For the text-containing cell, return its midpoint in [X, Y] coordinate format. 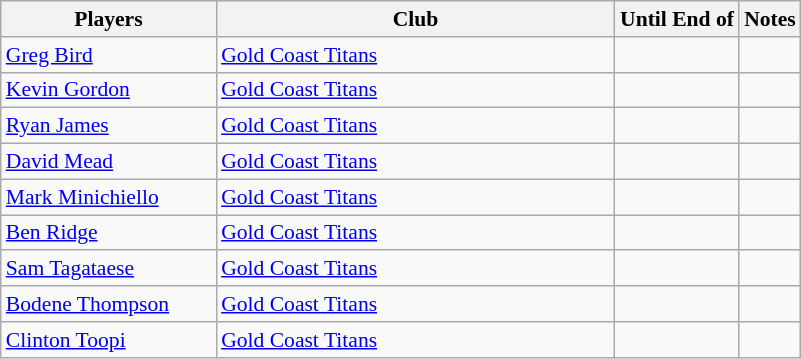
Kevin Gordon [108, 90]
Clinton Toopi [108, 340]
Until End of [677, 19]
Ben Ridge [108, 233]
Bodene Thompson [108, 304]
Greg Bird [108, 55]
Sam Tagataese [108, 269]
Notes [770, 19]
David Mead [108, 162]
Club [416, 19]
Mark Minichiello [108, 197]
Ryan James [108, 126]
Players [108, 19]
